Locate the cell with the specified text and output its (x, y) center coordinate. 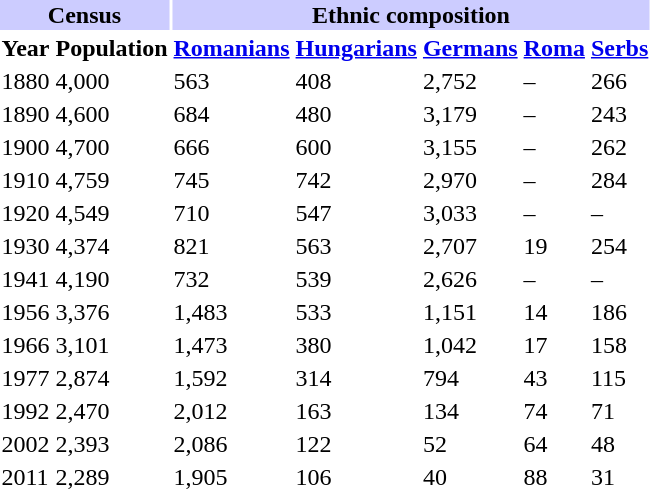
1,473 (232, 345)
2,874 (112, 378)
380 (356, 345)
2,470 (112, 411)
Romanians (232, 48)
266 (619, 81)
71 (619, 411)
1,042 (470, 345)
Census (84, 15)
821 (232, 246)
243 (619, 114)
2,393 (112, 444)
Year (26, 48)
1910 (26, 180)
17 (554, 345)
74 (554, 411)
4,759 (112, 180)
742 (356, 180)
1941 (26, 279)
14 (554, 312)
48 (619, 444)
1930 (26, 246)
158 (619, 345)
262 (619, 147)
Germans (470, 48)
2,012 (232, 411)
Hungarians (356, 48)
3,155 (470, 147)
3,033 (470, 213)
1966 (26, 345)
745 (232, 180)
2,707 (470, 246)
1880 (26, 81)
480 (356, 114)
794 (470, 378)
43 (554, 378)
4,600 (112, 114)
2,086 (232, 444)
284 (619, 180)
Population (112, 48)
1,592 (232, 378)
710 (232, 213)
163 (356, 411)
2,752 (470, 81)
1890 (26, 114)
1900 (26, 147)
666 (232, 147)
4,190 (112, 279)
684 (232, 114)
4,000 (112, 81)
134 (470, 411)
19 (554, 246)
1992 (26, 411)
64 (554, 444)
3,179 (470, 114)
1920 (26, 213)
115 (619, 378)
314 (356, 378)
Ethnic composition (411, 15)
2002 (26, 444)
2,626 (470, 279)
1956 (26, 312)
408 (356, 81)
732 (232, 279)
254 (619, 246)
3,101 (112, 345)
52 (470, 444)
4,700 (112, 147)
547 (356, 213)
600 (356, 147)
4,374 (112, 246)
186 (619, 312)
2,970 (470, 180)
4,549 (112, 213)
3,376 (112, 312)
1,483 (232, 312)
1977 (26, 378)
Serbs (619, 48)
533 (356, 312)
539 (356, 279)
Roma (554, 48)
1,151 (470, 312)
122 (356, 444)
